Return the (X, Y) coordinate for the center point of the cell that contains the specified text.  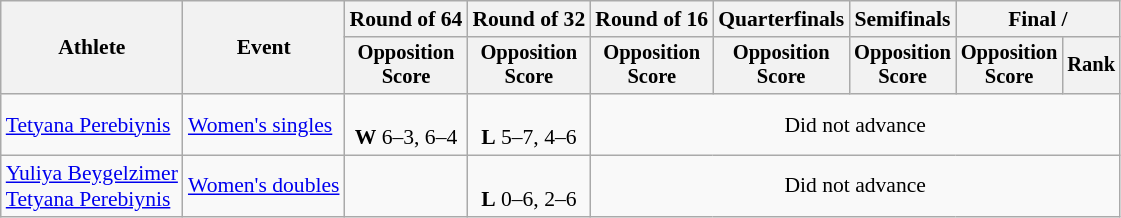
Women's singles (264, 124)
Rank (1091, 66)
Round of 32 (528, 19)
Athlete (92, 48)
Event (264, 48)
Women's doubles (264, 186)
Round of 64 (406, 19)
Final / (1038, 19)
L 5–7, 4–6 (528, 124)
Quarterfinals (781, 19)
Semifinals (902, 19)
Yuliya BeygelzimerTetyana Perebiynis (92, 186)
Tetyana Perebiynis (92, 124)
W 6–3, 6–4 (406, 124)
L 0–6, 2–6 (528, 186)
Round of 16 (652, 19)
